Scan for the cell matching the given text and deliver its [x, y] coordinate at center. 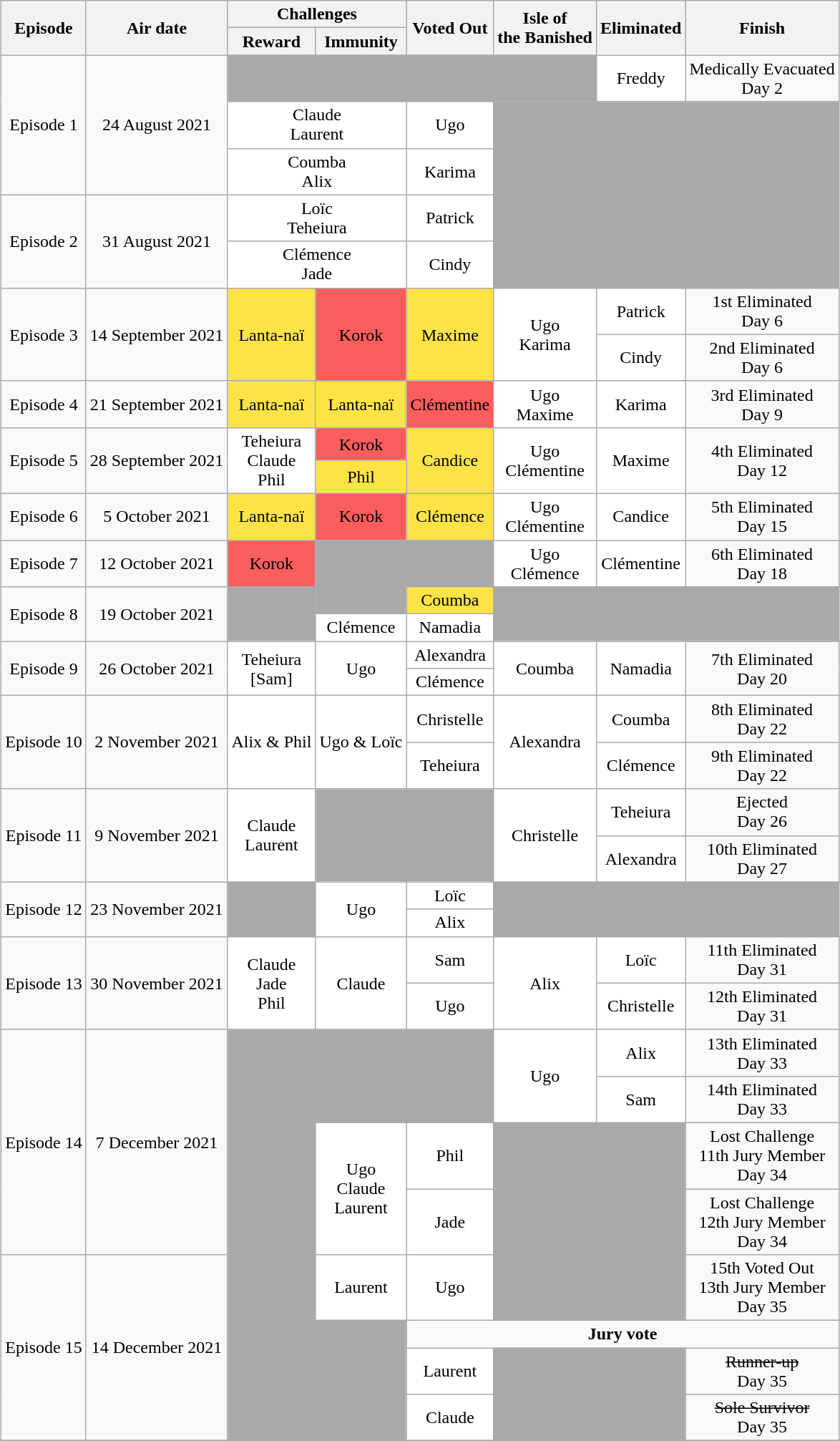
Episode 13 [44, 983]
1st EliminatedDay 6 [762, 311]
23 November 2021 [157, 909]
15th Voted Out13th Jury MemberDay 35 [762, 1288]
UgoClémence [545, 563]
21 September 2021 [157, 404]
14th EliminatedDay 33 [762, 1100]
Challenges [317, 14]
Freddy [640, 79]
2 November 2021 [157, 742]
Sole SurvivorDay 35 [762, 1417]
Lost Challenge12th Jury MemberDay 34 [762, 1221]
28 September 2021 [157, 460]
Alix & Phil [272, 742]
13th EliminatedDay 33 [762, 1052]
Episode 9 [44, 669]
Jade [450, 1221]
UgoClaudeLaurent [361, 1188]
7 December 2021 [157, 1142]
5th EliminatedDay 15 [762, 517]
9th EliminatedDay 22 [762, 766]
12 October 2021 [157, 563]
31 August 2021 [157, 241]
7th EliminatedDay 20 [762, 669]
14 September 2021 [157, 334]
14 December 2021 [157, 1348]
5 October 2021 [157, 517]
Eliminated [640, 28]
26 October 2021 [157, 669]
Episode 6 [44, 517]
3rd EliminatedDay 9 [762, 404]
TeheiuraClaudePhil [272, 460]
19 October 2021 [157, 614]
2nd EliminatedDay 6 [762, 358]
Lost Challenge11th Jury MemberDay 34 [762, 1155]
Episode 3 [44, 334]
Voted Out [450, 28]
Air date [157, 28]
Episode 7 [44, 563]
LoïcTeheiura [317, 218]
11th EliminatedDay 31 [762, 959]
Jury vote [622, 1334]
EjectedDay 26 [762, 812]
Episode 11 [44, 835]
Finish [762, 28]
ClaudeJadePhil [272, 983]
9 November 2021 [157, 835]
CoumbaAlix [317, 172]
Immunity [361, 42]
24 August 2021 [157, 125]
Isle ofthe Banished [545, 28]
4th EliminatedDay 12 [762, 460]
10th EliminatedDay 27 [762, 859]
ClémenceJade [317, 265]
Episode 10 [44, 742]
Ugo & Loïc [361, 742]
Reward [272, 42]
Episode 12 [44, 909]
Episode 1 [44, 125]
UgoMaxime [545, 404]
Runner-upDay 35 [762, 1372]
Medically EvacuatedDay 2 [762, 79]
Episode 5 [44, 460]
6th EliminatedDay 18 [762, 563]
12th EliminatedDay 31 [762, 1006]
Episode 2 [44, 241]
Episode 15 [44, 1348]
Episode 14 [44, 1142]
Episode 4 [44, 404]
Episode 8 [44, 614]
Episode [44, 28]
8th EliminatedDay 22 [762, 719]
Teheiura[Sam] [272, 669]
UgoKarima [545, 334]
30 November 2021 [157, 983]
